For the text-containing cell, return its midpoint in (x, y) coordinate format. 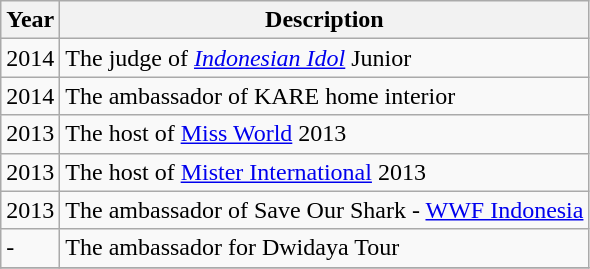
The ambassador of KARE home interior (324, 96)
The ambassador for Dwidaya Tour (324, 248)
The judge of Indonesian Idol Junior (324, 58)
Description (324, 20)
The host of Miss World 2013 (324, 134)
Year (30, 20)
- (30, 248)
The host of Mister International 2013 (324, 172)
The ambassador of Save Our Shark - WWF Indonesia (324, 210)
